Identify which cell holds the provided text, then report its [X, Y] central coordinate. 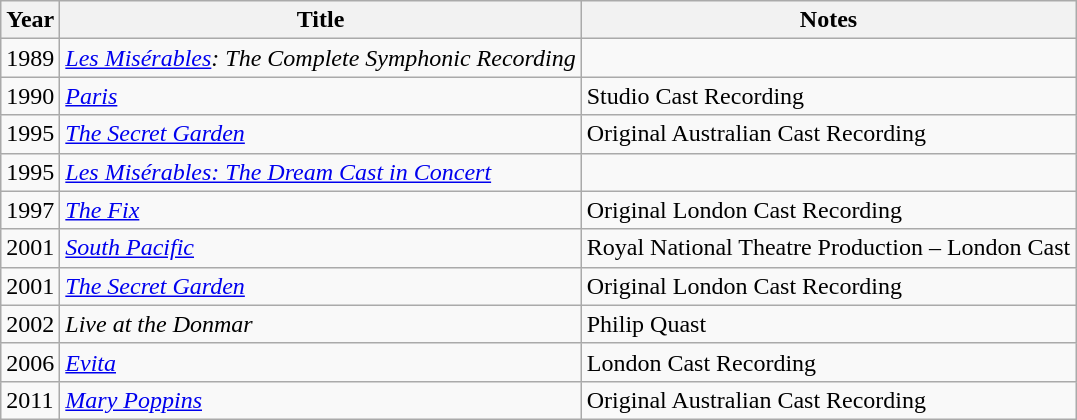
2011 [30, 400]
Live at the Donmar [320, 324]
London Cast Recording [828, 362]
Studio Cast Recording [828, 96]
Mary Poppins [320, 400]
1990 [30, 96]
Notes [828, 20]
Les Misérables: The Dream Cast in Concert [320, 172]
Paris [320, 96]
2002 [30, 324]
Les Misérables: The Complete Symphonic Recording [320, 58]
Royal National Theatre Production – London Cast [828, 248]
1997 [30, 210]
Year [30, 20]
Philip Quast [828, 324]
2006 [30, 362]
The Fix [320, 210]
Title [320, 20]
South Pacific [320, 248]
1989 [30, 58]
Evita [320, 362]
